Find where the given text appears and provide that cell's center as (X, Y) coordinate. 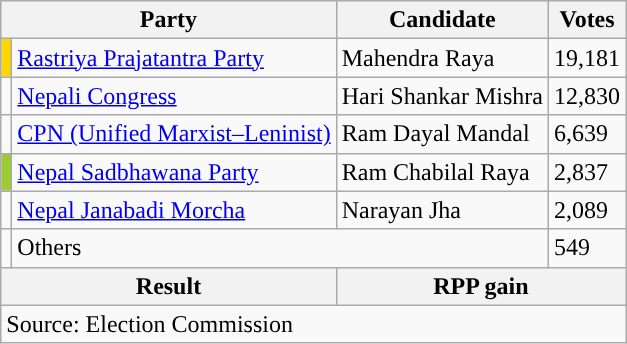
Votes (588, 20)
RPP gain (480, 286)
6,639 (588, 134)
Hari Shankar Mishra (442, 96)
2,089 (588, 210)
Nepal Sadbhawana Party (174, 172)
Candidate (442, 20)
Nepali Congress (174, 96)
Rastriya Prajatantra Party (174, 58)
Nepal Janabadi Morcha (174, 210)
Ram Chabilal Raya (442, 172)
Source: Election Commission (314, 324)
2,837 (588, 172)
Ram Dayal Mandal (442, 134)
12,830 (588, 96)
CPN (Unified Marxist–Leninist) (174, 134)
Result (168, 286)
Mahendra Raya (442, 58)
549 (588, 248)
Others (280, 248)
19,181 (588, 58)
Party (168, 20)
Narayan Jha (442, 210)
